Identify which cell holds the provided text, then report its (x, y) central coordinate. 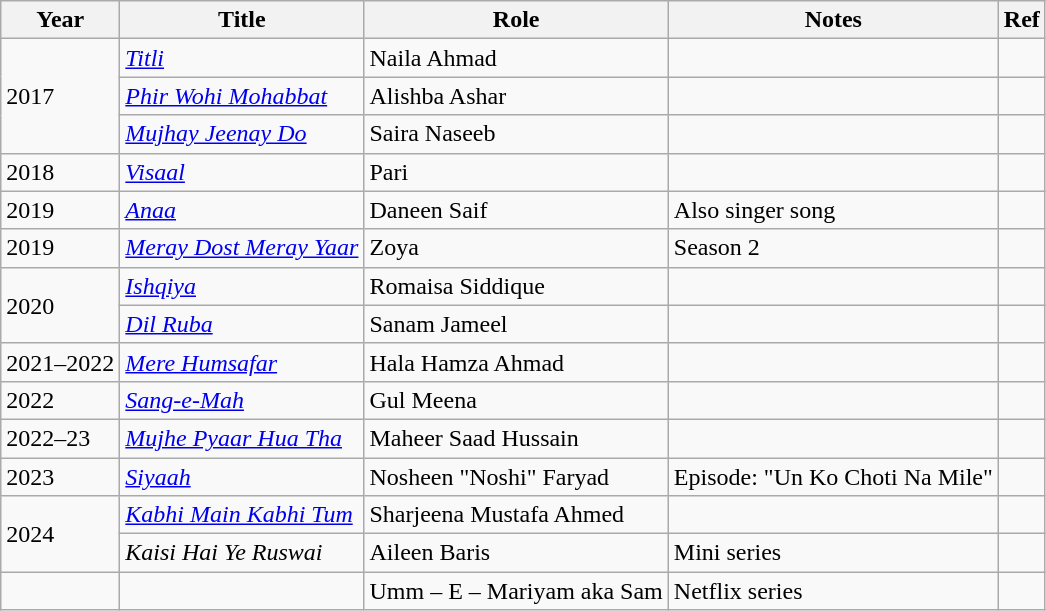
2017 (60, 96)
Mini series (833, 553)
Siyaah (242, 477)
Season 2 (833, 248)
Sanam Jameel (516, 324)
Episode: "Un Ko Choti Na Mile" (833, 477)
Kabhi Main Kabhi Tum (242, 515)
Mujhay Jeenay Do (242, 134)
Ref (1022, 20)
2020 (60, 305)
Notes (833, 20)
Sharjeena Mustafa Ahmed (516, 515)
Pari (516, 172)
Gul Meena (516, 400)
2024 (60, 534)
Phir Wohi Mohabbat (242, 96)
Aileen Baris (516, 553)
Also singer song (833, 210)
Year (60, 20)
Naila Ahmad (516, 58)
Mujhe Pyaar Hua Tha (242, 438)
Maheer Saad Hussain (516, 438)
Dil Ruba (242, 324)
2022 (60, 400)
Alishba Ashar (516, 96)
Netflix series (833, 591)
2023 (60, 477)
Meray Dost Meray Yaar (242, 248)
Nosheen "Noshi" Faryad (516, 477)
2022–23 (60, 438)
Visaal (242, 172)
Romaisa Siddique (516, 286)
Role (516, 20)
2018 (60, 172)
2021–2022 (60, 362)
Daneen Saif (516, 210)
Mere Humsafar (242, 362)
Hala Hamza Ahmad (516, 362)
Sang-e-Mah (242, 400)
Umm – E – Mariyam aka Sam (516, 591)
Kaisi Hai Ye Ruswai (242, 553)
Zoya (516, 248)
Titli (242, 58)
Ishqiya (242, 286)
Saira Naseeb (516, 134)
Anaa (242, 210)
Title (242, 20)
